Search for the cell housing the specified text and yield its (x, y) center coordinate. 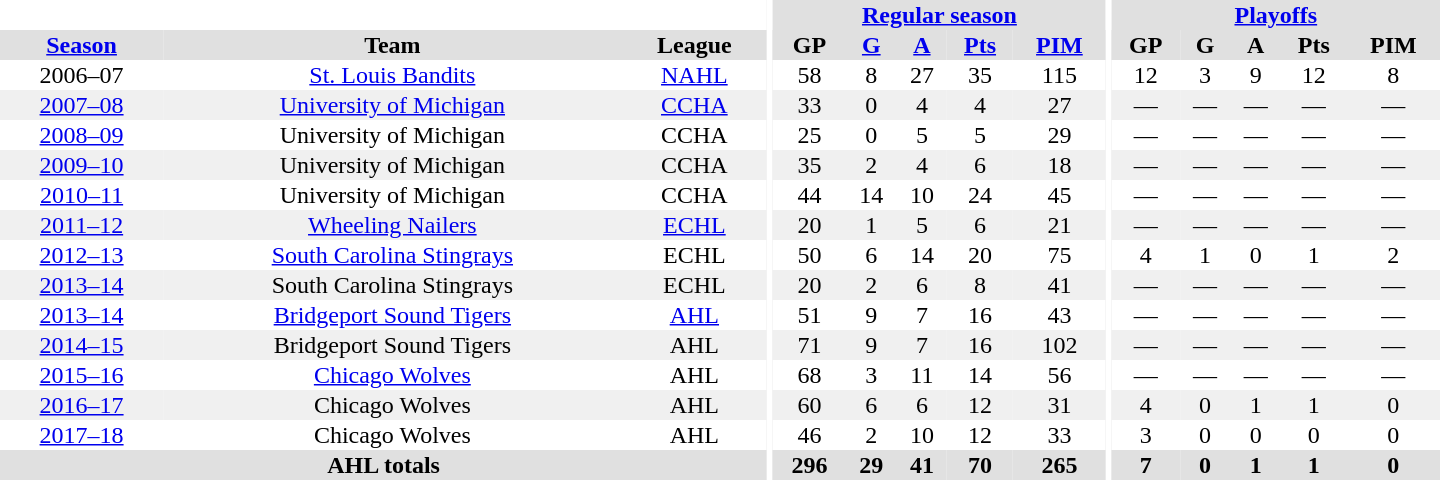
11 (922, 375)
75 (1060, 255)
Regular season (940, 15)
51 (810, 315)
43 (1060, 315)
2007–08 (82, 105)
2015–16 (82, 375)
NAHL (695, 75)
AHL totals (384, 465)
60 (810, 405)
24 (980, 195)
2009–10 (82, 165)
68 (810, 375)
21 (1060, 225)
31 (1060, 405)
2012–13 (82, 255)
2008–09 (82, 135)
St. Louis Bandits (392, 75)
League (695, 45)
58 (810, 75)
71 (810, 345)
296 (810, 465)
45 (1060, 195)
Playoffs (1276, 15)
50 (810, 255)
25 (810, 135)
2016–17 (82, 405)
265 (1060, 465)
46 (810, 435)
2014–15 (82, 345)
102 (1060, 345)
Team (392, 45)
44 (810, 195)
Season (82, 45)
2011–12 (82, 225)
2006–07 (82, 75)
2010–11 (82, 195)
70 (980, 465)
115 (1060, 75)
56 (1060, 375)
2017–18 (82, 435)
Wheeling Nailers (392, 225)
18 (1060, 165)
